Find where the given text appears and provide that cell's center as [x, y] coordinate. 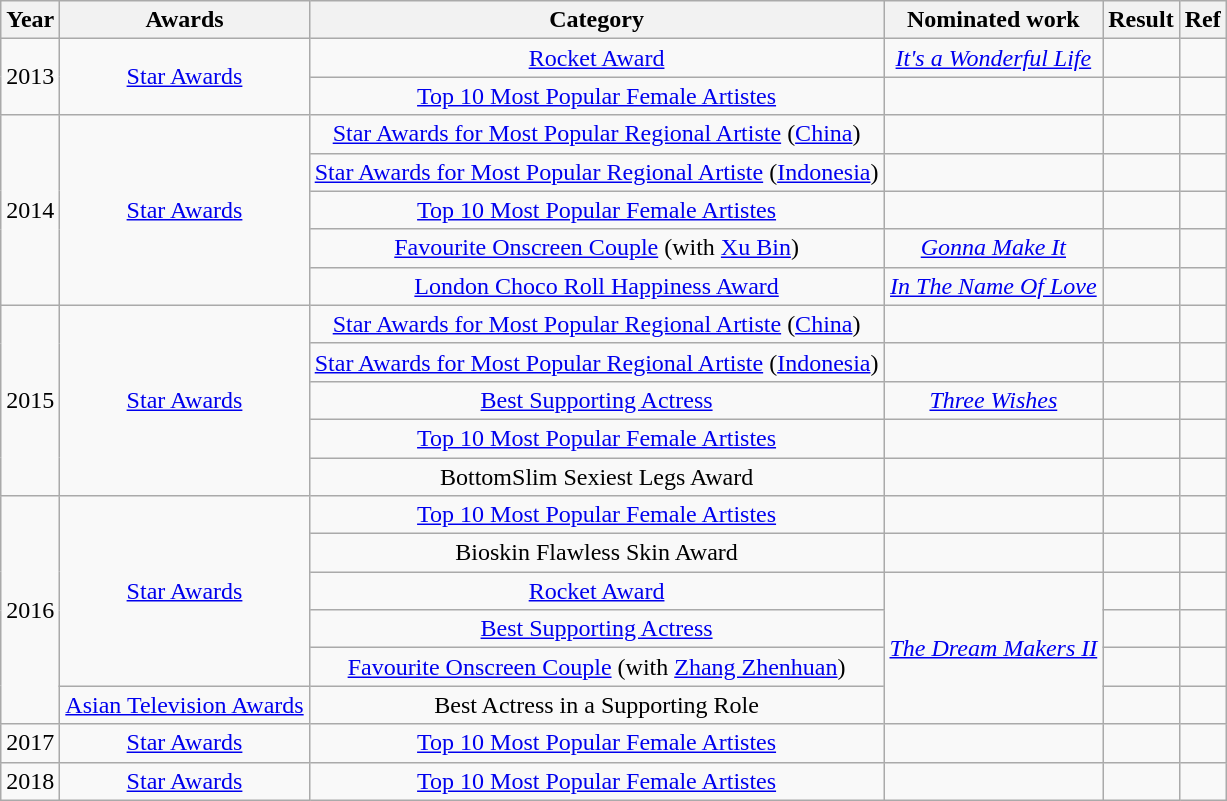
Awards [184, 20]
It's a Wonderful Life [994, 58]
Best Actress in a Supporting Role [596, 705]
Three Wishes [994, 400]
2014 [30, 210]
2015 [30, 400]
Nominated work [994, 20]
The Dream Makers II [994, 648]
Bioskin Flawless Skin Award [596, 553]
Category [596, 20]
Result [1141, 20]
In The Name Of Love [994, 286]
Year [30, 20]
2017 [30, 743]
Gonna Make It [994, 248]
Asian Television Awards [184, 705]
Favourite Onscreen Couple (with Zhang Zhenhuan) [596, 667]
2018 [30, 781]
BottomSlim Sexiest Legs Award [596, 477]
2013 [30, 77]
Ref [1202, 20]
2016 [30, 610]
Favourite Onscreen Couple (with Xu Bin) [596, 248]
London Choco Roll Happiness Award [596, 286]
